Detect which cell encompasses the target text, then output its [x, y] center coordinate. 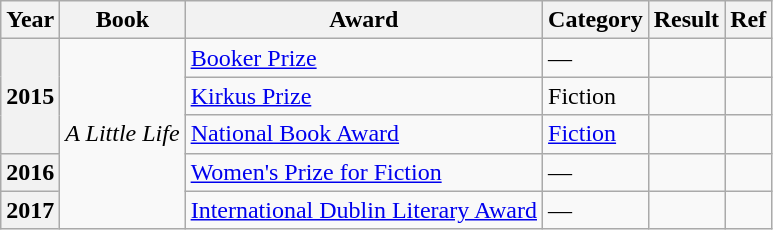
National Book Award [364, 134]
Award [364, 20]
2017 [30, 210]
Category [596, 20]
International Dublin Literary Award [364, 210]
Women's Prize for Fiction [364, 172]
Booker Prize [364, 58]
2015 [30, 96]
Book [122, 20]
Kirkus Prize [364, 96]
A Little Life [122, 134]
Result [686, 20]
Ref [748, 20]
Year [30, 20]
2016 [30, 172]
